Extract the [X, Y] coordinate from the center of the cell holding the provided text.  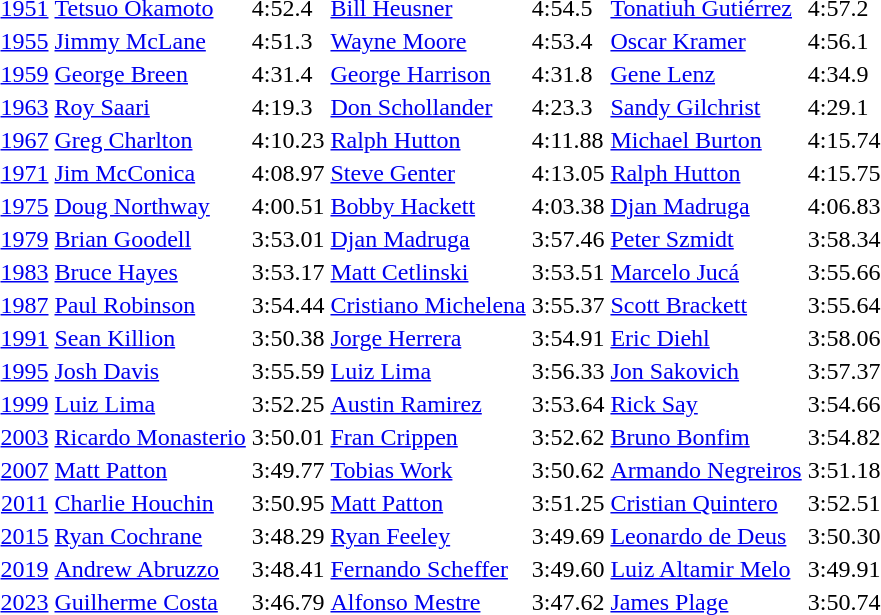
Andrew Abruzzo [150, 569]
4:23.3 [568, 107]
3:50.62 [568, 470]
Cristian Quintero [706, 503]
Paul Robinson [150, 305]
George Breen [150, 74]
4:31.8 [568, 74]
3:56.33 [568, 371]
Ryan Feeley [428, 536]
Michael Burton [706, 140]
Jim McConica [150, 173]
Steve Genter [428, 173]
Jorge Herrera [428, 338]
Jimmy McLane [150, 41]
4:53.4 [568, 41]
3:53.17 [288, 272]
3:55.59 [288, 371]
Wayne Moore [428, 41]
3:53.51 [568, 272]
Peter Szmidt [706, 239]
Luiz Altamir Melo [706, 569]
Oscar Kramer [706, 41]
4:11.88 [568, 140]
3:48.29 [288, 536]
Tobias Work [428, 470]
Josh Davis [150, 371]
Armando Negreiros [706, 470]
3:50.38 [288, 338]
3:57.46 [568, 239]
4:19.3 [288, 107]
3:49.60 [568, 569]
3:50.95 [288, 503]
Brian Goodell [150, 239]
Doug Northway [150, 206]
4:00.51 [288, 206]
Sean Killion [150, 338]
Sandy Gilchrist [706, 107]
Bruce Hayes [150, 272]
3:55.37 [568, 305]
4:10.23 [288, 140]
George Harrison [428, 74]
4:08.97 [288, 173]
4:13.05 [568, 173]
Matt Cetlinski [428, 272]
3:51.25 [568, 503]
Austin Ramirez [428, 404]
3:53.64 [568, 404]
Bobby Hackett [428, 206]
Charlie Houchin [150, 503]
3:52.62 [568, 437]
Rick Say [706, 404]
Scott Brackett [706, 305]
Fran Crippen [428, 437]
Greg Charlton [150, 140]
Marcelo Jucá [706, 272]
Bruno Bonfim [706, 437]
3:50.01 [288, 437]
Cristiano Michelena [428, 305]
3:54.44 [288, 305]
3:53.01 [288, 239]
Fernando Scheffer [428, 569]
4:03.38 [568, 206]
Roy Saari [150, 107]
3:49.77 [288, 470]
3:52.25 [288, 404]
Gene Lenz [706, 74]
3:54.91 [568, 338]
Ricardo Monasterio [150, 437]
Ryan Cochrane [150, 536]
Don Schollander [428, 107]
4:31.4 [288, 74]
3:49.69 [568, 536]
3:48.41 [288, 569]
4:51.3 [288, 41]
Leonardo de Deus [706, 536]
Eric Diehl [706, 338]
Jon Sakovich [706, 371]
